Identify which cell holds the provided text, then report its (X, Y) central coordinate. 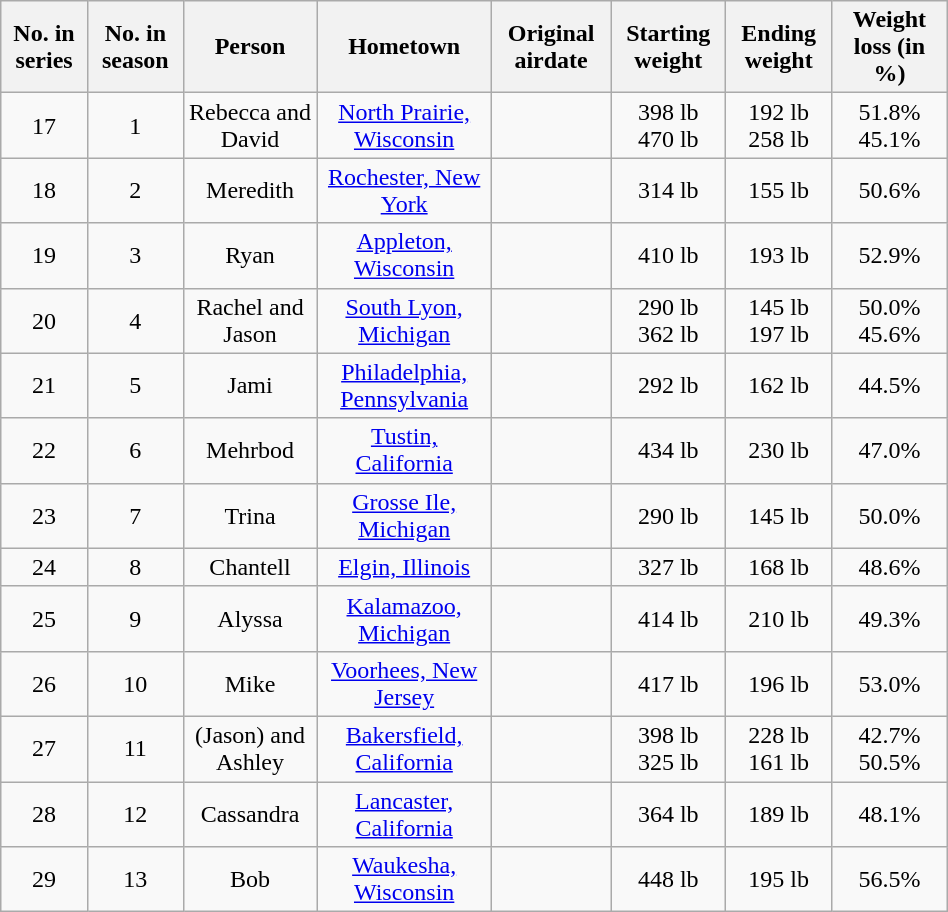
Tustin, California (404, 450)
11 (135, 748)
(Jason) and Ashley (250, 748)
Jami (250, 386)
9 (135, 618)
42.7%50.5% (890, 748)
Trina (250, 516)
193 lb (779, 256)
13 (135, 880)
410 lb (668, 256)
Chantell (250, 567)
4 (135, 320)
26 (44, 684)
196 lb (779, 684)
398 lb470 lb (668, 126)
Bakersfield, California (404, 748)
50.0% (890, 516)
414 lb (668, 618)
44.5% (890, 386)
417 lb (668, 684)
145 lb197 lb (779, 320)
Cassandra (250, 814)
Ryan (250, 256)
292 lb (668, 386)
192 lb258 lb (779, 126)
No. in season (135, 47)
189 lb (779, 814)
50.0%45.6% (890, 320)
Ending weight (779, 47)
53.0% (890, 684)
North Prairie, Wisconsin (404, 126)
Rebecca and David (250, 126)
Weight loss (in %) (890, 47)
Mehrbod (250, 450)
51.8%45.1% (890, 126)
2 (135, 190)
Lancaster, California (404, 814)
Mike (250, 684)
434 lb (668, 450)
12 (135, 814)
Voorhees, New Jersey (404, 684)
162 lb (779, 386)
Meredith (250, 190)
Rachel and Jason (250, 320)
48.6% (890, 567)
230 lb (779, 450)
Elgin, Illinois (404, 567)
Person (250, 47)
228 lb161 lb (779, 748)
49.3% (890, 618)
7 (135, 516)
47.0% (890, 450)
1 (135, 126)
Starting weight (668, 47)
Philadelphia, Pennsylvania (404, 386)
Appleton, Wisconsin (404, 256)
155 lb (779, 190)
Original airdate (552, 47)
290 lb (668, 516)
Hometown (404, 47)
Rochester, New York (404, 190)
210 lb (779, 618)
327 lb (668, 567)
17 (44, 126)
52.9% (890, 256)
No. in series (44, 47)
23 (44, 516)
Alyssa (250, 618)
20 (44, 320)
398 lb325 lb (668, 748)
8 (135, 567)
29 (44, 880)
Grosse Ile, Michigan (404, 516)
24 (44, 567)
25 (44, 618)
Kalamazoo, Michigan (404, 618)
56.5% (890, 880)
10 (135, 684)
Bob (250, 880)
6 (135, 450)
314 lb (668, 190)
168 lb (779, 567)
28 (44, 814)
22 (44, 450)
19 (44, 256)
48.1% (890, 814)
5 (135, 386)
290 lb362 lb (668, 320)
364 lb (668, 814)
South Lyon, Michigan (404, 320)
448 lb (668, 880)
3 (135, 256)
27 (44, 748)
Waukesha, Wisconsin (404, 880)
18 (44, 190)
145 lb (779, 516)
50.6% (890, 190)
21 (44, 386)
195 lb (779, 880)
